Scan for the cell matching the given text and deliver its [X, Y] coordinate at center. 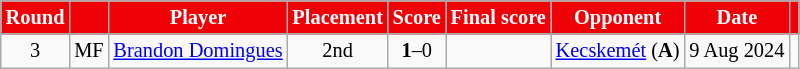
9 Aug 2024 [736, 51]
2nd [338, 51]
Kecskemét (A) [618, 51]
Date [736, 17]
Round [36, 17]
Opponent [618, 17]
Score [417, 17]
3 [36, 51]
1–0 [417, 51]
Brandon Domingues [198, 51]
MF [88, 51]
Placement [338, 17]
Player [198, 17]
Final score [498, 17]
